Detect which cell encompasses the target text, then output its (x, y) center coordinate. 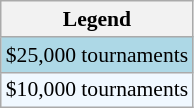
$10,000 tournaments (97, 90)
$25,000 tournaments (97, 55)
Legend (97, 19)
